Return [x, y] of the center of cell containing provided text 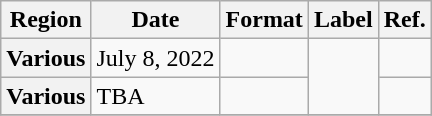
Format [264, 20]
Ref. [404, 20]
July 8, 2022 [156, 58]
Date [156, 20]
Region [46, 20]
Label [343, 20]
TBA [156, 96]
